Extract the [X, Y] coordinate from the center of the cell holding the provided text.  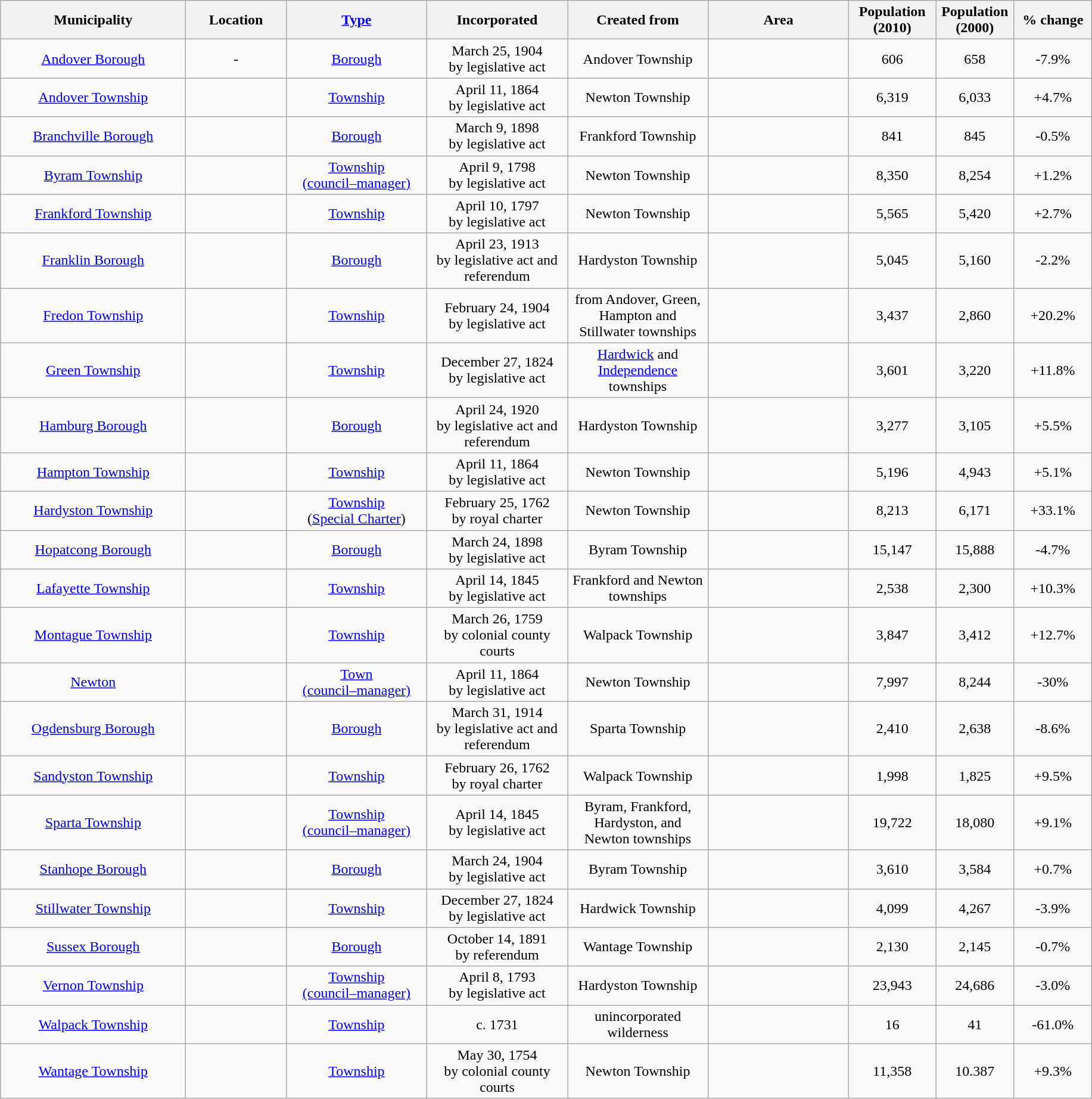
Population (2010) [892, 20]
-4.7% [1053, 549]
Lafayette Township [93, 589]
16 [892, 1024]
from Andover, Green, Hampton and Stillwater townships [637, 315]
-0.7% [1053, 946]
3,277 [892, 425]
Area [779, 20]
845 [975, 136]
2,638 [975, 729]
February 25, 1762by royal charter [497, 510]
5,160 [975, 260]
5,196 [892, 472]
Hamburg Borough [93, 425]
2,130 [892, 946]
+9.3% [1053, 1071]
-0.5% [1053, 136]
April 9, 1798by legislative act [497, 175]
+1.2% [1053, 175]
-3.9% [1053, 908]
March 25, 1904by legislative act [497, 58]
April 24, 1920by legislative act and referendum [497, 425]
2,538 [892, 589]
41 [975, 1024]
8,254 [975, 175]
March 26, 1759by colonial county courts [497, 635]
10.387 [975, 1071]
2,860 [975, 315]
Type [356, 20]
1,825 [975, 776]
Montague Township [93, 635]
658 [975, 58]
8,350 [892, 175]
3,610 [892, 869]
March 31, 1914by legislative act and referendum [497, 729]
April 10, 1797by legislative act [497, 213]
8,244 [975, 682]
15,888 [975, 549]
6,171 [975, 510]
Andover Borough [93, 58]
% change [1053, 20]
February 24, 1904by legislative act [497, 315]
Green Township [93, 370]
Population (2000) [975, 20]
-30% [1053, 682]
March 24, 1898by legislative act [497, 549]
4,943 [975, 472]
24,686 [975, 986]
Hardwick Township [637, 908]
+4.7% [1053, 98]
-8.6% [1053, 729]
+5.5% [1053, 425]
Fredon Township [93, 315]
+12.7% [1053, 635]
April 8, 1793by legislative act [497, 986]
c. 1731 [497, 1024]
+2.7% [1053, 213]
-2.2% [1053, 260]
11,358 [892, 1071]
Hopatcong Borough [93, 549]
1,998 [892, 776]
3,105 [975, 425]
Hampton Township [93, 472]
May 30, 1754by colonial county courts [497, 1071]
+9.5% [1053, 776]
October 14, 1891by referendum [497, 946]
Sandyston Township [93, 776]
4,267 [975, 908]
+20.2% [1053, 315]
Stillwater Township [93, 908]
Municipality [93, 20]
Township(Special Charter) [356, 510]
3,601 [892, 370]
7,997 [892, 682]
+10.3% [1053, 589]
6,033 [975, 98]
Incorporated [497, 20]
3,847 [892, 635]
-7.9% [1053, 58]
3,584 [975, 869]
3,220 [975, 370]
2,145 [975, 946]
8,213 [892, 510]
- [236, 58]
Created from [637, 20]
Byram, Frankford, Hardyston, and Newton townships [637, 822]
5,045 [892, 260]
4,099 [892, 908]
15,147 [892, 549]
2,410 [892, 729]
19,722 [892, 822]
6,319 [892, 98]
Vernon Township [93, 986]
841 [892, 136]
606 [892, 58]
March 9, 1898by legislative act [497, 136]
+0.7% [1053, 869]
Ogdensburg Borough [93, 729]
5,420 [975, 213]
18,080 [975, 822]
Stanhope Borough [93, 869]
3,412 [975, 635]
Franklin Borough [93, 260]
February 26, 1762by royal charter [497, 776]
Sussex Borough [93, 946]
23,943 [892, 986]
March 24, 1904by legislative act [497, 869]
3,437 [892, 315]
April 23, 1913by legislative act and referendum [497, 260]
+9.1% [1053, 822]
unincorporated wilderness [637, 1024]
Branchville Borough [93, 136]
-3.0% [1053, 986]
2,300 [975, 589]
5,565 [892, 213]
Hardwick andIndependence townships [637, 370]
Location [236, 20]
Frankford and Newton townships [637, 589]
Town(council–manager) [356, 682]
+33.1% [1053, 510]
-61.0% [1053, 1024]
Newton [93, 682]
+5.1% [1053, 472]
+11.8% [1053, 370]
